Locate the cell with the specified text and output its (x, y) center coordinate. 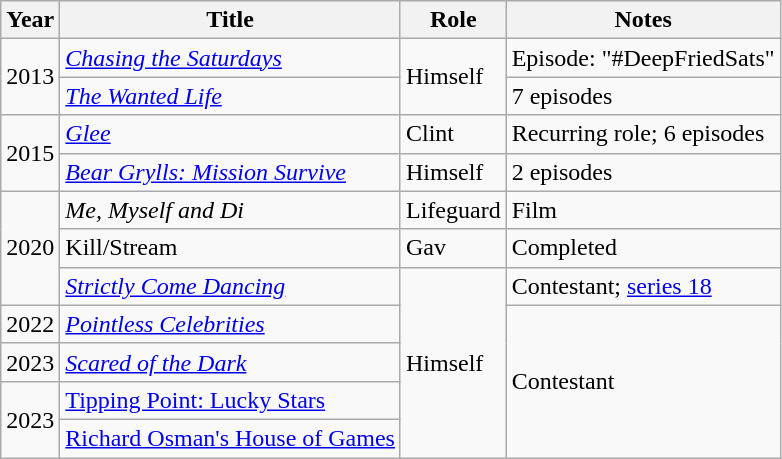
Year (30, 20)
Episode: "#DeepFriedSats" (643, 58)
Bear Grylls: Mission Survive (230, 172)
Scared of the Dark (230, 362)
Strictly Come Dancing (230, 286)
Chasing the Saturdays (230, 58)
Film (643, 210)
2022 (30, 324)
Pointless Celebrities (230, 324)
Richard Osman's House of Games (230, 438)
The Wanted Life (230, 96)
2013 (30, 77)
Title (230, 20)
Role (453, 20)
Completed (643, 248)
Gav (453, 248)
2020 (30, 248)
2015 (30, 153)
7 episodes (643, 96)
Clint (453, 134)
Contestant (643, 381)
Recurring role; 6 episodes (643, 134)
Glee (230, 134)
Kill/Stream (230, 248)
Contestant; series 18 (643, 286)
Me, Myself and Di (230, 210)
Tipping Point: Lucky Stars (230, 400)
Notes (643, 20)
2 episodes (643, 172)
Lifeguard (453, 210)
